Locate the cell with the specified text and output its [X, Y] center coordinate. 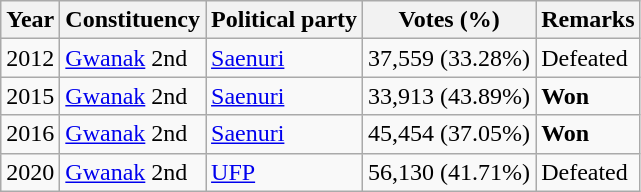
Constituency [133, 20]
2016 [30, 134]
2015 [30, 96]
56,130 (41.71%) [450, 172]
Year [30, 20]
Political party [284, 20]
Remarks [588, 20]
37,559 (33.28%) [450, 58]
Votes (%) [450, 20]
45,454 (37.05%) [450, 134]
UFP [284, 172]
33,913 (43.89%) [450, 96]
2012 [30, 58]
2020 [30, 172]
